Determine the (X, Y) coordinate at the center of the cell enclosing the given text.  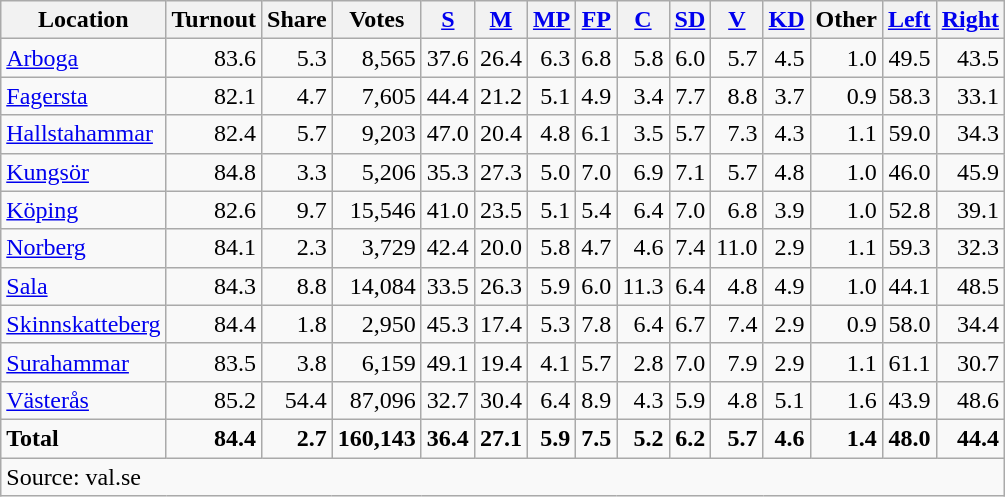
52.8 (909, 210)
32.3 (970, 248)
11.0 (737, 248)
3.8 (298, 362)
30.4 (500, 400)
5.4 (596, 210)
C (643, 20)
Total (84, 438)
Location (84, 20)
43.9 (909, 400)
26.4 (500, 58)
33.5 (448, 286)
Other (846, 20)
7.1 (690, 172)
Västerås (84, 400)
30.7 (970, 362)
27.1 (500, 438)
3.4 (643, 96)
1.6 (846, 400)
85.2 (214, 400)
7.3 (737, 134)
Left (909, 20)
M (500, 20)
59.0 (909, 134)
20.0 (500, 248)
Kungsör (84, 172)
6.3 (551, 58)
6.2 (690, 438)
26.3 (500, 286)
48.0 (909, 438)
39.1 (970, 210)
37.6 (448, 58)
58.0 (909, 324)
82.1 (214, 96)
45.3 (448, 324)
6,159 (376, 362)
44.1 (909, 286)
45.9 (970, 172)
83.5 (214, 362)
5.2 (643, 438)
82.6 (214, 210)
7.7 (690, 96)
Fagersta (84, 96)
35.3 (448, 172)
9,203 (376, 134)
7.9 (737, 362)
2.3 (298, 248)
87,096 (376, 400)
23.5 (500, 210)
3.7 (786, 96)
Turnout (214, 20)
20.4 (500, 134)
17.4 (500, 324)
34.4 (970, 324)
2.7 (298, 438)
1.8 (298, 324)
7.8 (596, 324)
Share (298, 20)
7,605 (376, 96)
11.3 (643, 286)
21.2 (500, 96)
3.9 (786, 210)
Arboga (84, 58)
Hallstahammar (84, 134)
KD (786, 20)
84.1 (214, 248)
33.1 (970, 96)
Köping (84, 210)
19.4 (500, 362)
49.1 (448, 362)
SD (690, 20)
32.7 (448, 400)
S (448, 20)
1.4 (846, 438)
46.0 (909, 172)
3,729 (376, 248)
48.5 (970, 286)
3.3 (298, 172)
42.4 (448, 248)
6.1 (596, 134)
6.7 (690, 324)
Skinnskatteberg (84, 324)
41.0 (448, 210)
V (737, 20)
2,950 (376, 324)
Norberg (84, 248)
36.4 (448, 438)
15,546 (376, 210)
6.9 (643, 172)
7.5 (596, 438)
43.5 (970, 58)
Votes (376, 20)
59.3 (909, 248)
54.4 (298, 400)
MP (551, 20)
FP (596, 20)
14,084 (376, 286)
47.0 (448, 134)
83.6 (214, 58)
49.5 (909, 58)
61.1 (909, 362)
48.6 (970, 400)
Sala (84, 286)
5,206 (376, 172)
4.5 (786, 58)
34.3 (970, 134)
8.9 (596, 400)
2.8 (643, 362)
160,143 (376, 438)
8,565 (376, 58)
4.1 (551, 362)
84.8 (214, 172)
3.5 (643, 134)
58.3 (909, 96)
84.3 (214, 286)
27.3 (500, 172)
82.4 (214, 134)
5.0 (551, 172)
Surahammar (84, 362)
Source: val.se (503, 477)
9.7 (298, 210)
Right (970, 20)
